Return (X, Y) of the center of cell containing provided text 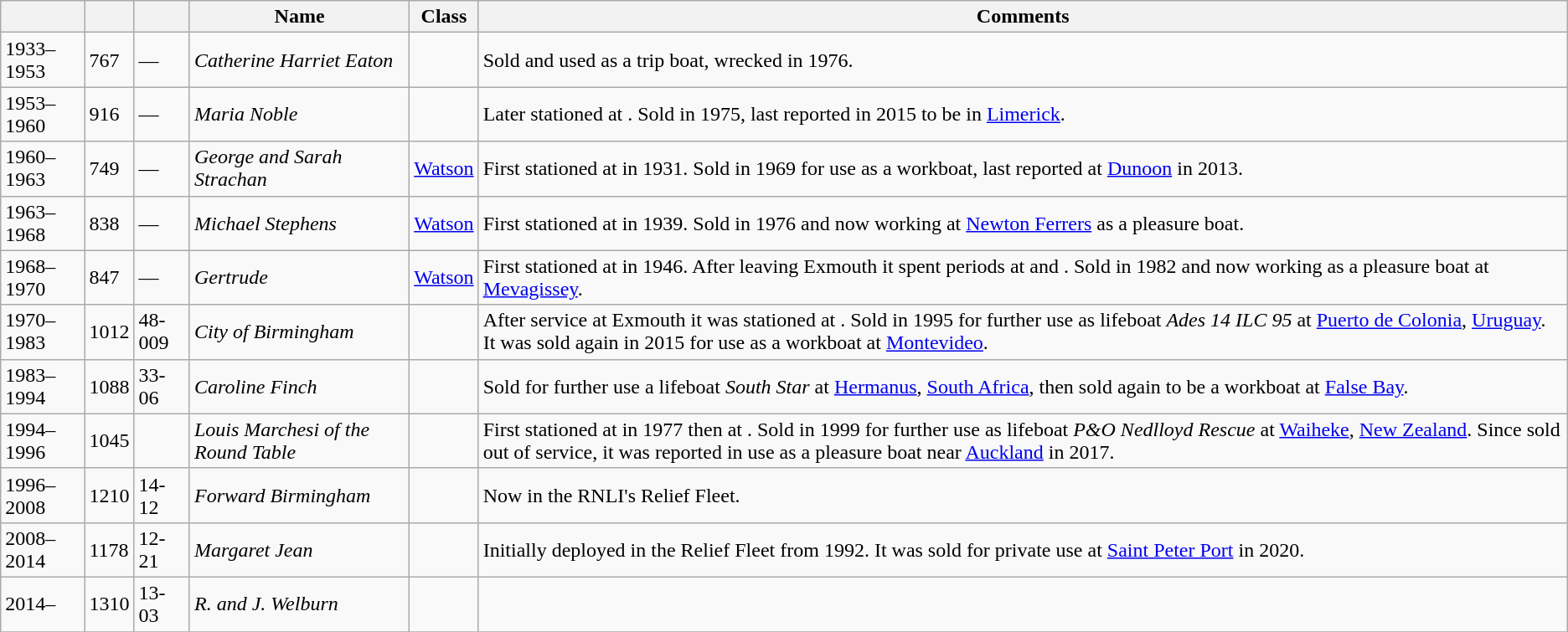
Now in the RNLI's Relief Fleet. (1023, 496)
1996–2008 (43, 496)
Class (444, 17)
Initially deployed in the Relief Fleet from 1992. It was sold for private use at Saint Peter Port in 2020. (1023, 549)
916 (109, 114)
R. and J. Welburn (299, 604)
13-03 (162, 604)
Michael Stephens (299, 223)
14-12 (162, 496)
1963–1968 (43, 223)
First stationed at in 1939. Sold in 1976 and now working at Newton Ferrers as a pleasure boat. (1023, 223)
Sold and used as a trip boat, wrecked in 1976. (1023, 60)
1983–1994 (43, 387)
1933–1953 (43, 60)
Louis Marchesi of the Round Table (299, 440)
48-009 (162, 331)
847 (109, 278)
Comments (1023, 17)
Margaret Jean (299, 549)
1994–1996 (43, 440)
33-06 (162, 387)
Maria Noble (299, 114)
Forward Birmingham (299, 496)
1045 (109, 440)
2014– (43, 604)
Later stationed at . Sold in 1975, last reported in 2015 to be in Limerick. (1023, 114)
1970–1983 (43, 331)
City of Birmingham (299, 331)
1953–1960 (43, 114)
Catherine Harriet Eaton (299, 60)
749 (109, 169)
First stationed at in 1931. Sold in 1969 for use as a workboat, last reported at Dunoon in 2013. (1023, 169)
1178 (109, 549)
1012 (109, 331)
Gertrude (299, 278)
1310 (109, 604)
12-21 (162, 549)
1210 (109, 496)
George and Sarah Strachan (299, 169)
1960–1963 (43, 169)
1088 (109, 387)
1968–1970 (43, 278)
Sold for further use a lifeboat South Star at Hermanus, South Africa, then sold again to be a workboat at False Bay. (1023, 387)
767 (109, 60)
First stationed at in 1946. After leaving Exmouth it spent periods at and . Sold in 1982 and now working as a pleasure boat at Mevagissey. (1023, 278)
Caroline Finch (299, 387)
2008–2014 (43, 549)
Name (299, 17)
838 (109, 223)
